Detect which cell encompasses the target text, then output its [x, y] center coordinate. 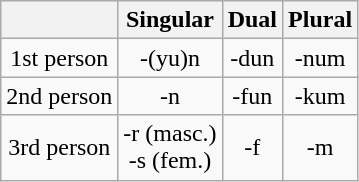
-fun [252, 96]
-kum [320, 96]
Plural [320, 20]
-f [252, 148]
2nd person [60, 96]
-dun [252, 58]
-(yu)n [170, 58]
-num [320, 58]
-r (masc.)-s (fem.) [170, 148]
1st person [60, 58]
3rd person [60, 148]
Singular [170, 20]
Dual [252, 20]
-m [320, 148]
-n [170, 96]
